Return (X, Y) of the center of cell containing provided text 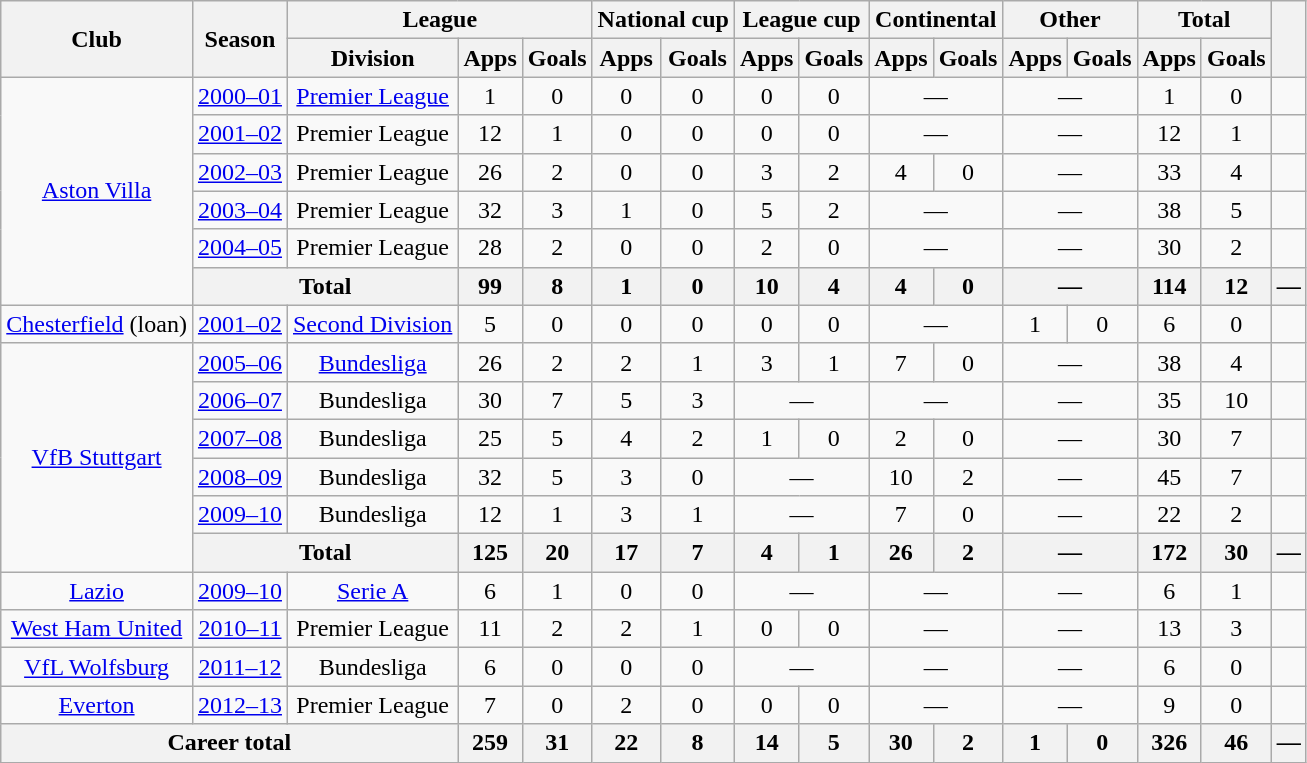
114 (1169, 286)
Career total (230, 743)
31 (557, 743)
2011–12 (240, 667)
33 (1169, 172)
2000–01 (240, 96)
Club (97, 39)
League cup (801, 20)
11 (490, 629)
Division (372, 58)
2006–07 (240, 400)
20 (557, 553)
35 (1169, 400)
2012–13 (240, 705)
Other (1070, 20)
259 (490, 743)
45 (1169, 477)
17 (626, 553)
2008–09 (240, 477)
2002–03 (240, 172)
14 (766, 743)
46 (1236, 743)
League (440, 20)
99 (490, 286)
Everton (97, 705)
326 (1169, 743)
2007–08 (240, 438)
2004–05 (240, 248)
Season (240, 39)
13 (1169, 629)
9 (1169, 705)
125 (490, 553)
2005–06 (240, 362)
Serie A (372, 591)
Aston Villa (97, 191)
2010–11 (240, 629)
Lazio (97, 591)
West Ham United (97, 629)
Continental (936, 20)
25 (490, 438)
172 (1169, 553)
VfL Wolfsburg (97, 667)
Chesterfield (loan) (97, 324)
28 (490, 248)
Second Division (372, 324)
VfB Stuttgart (97, 457)
National cup (663, 20)
2003–04 (240, 210)
